Identify which cell holds the provided text, then report its [x, y] central coordinate. 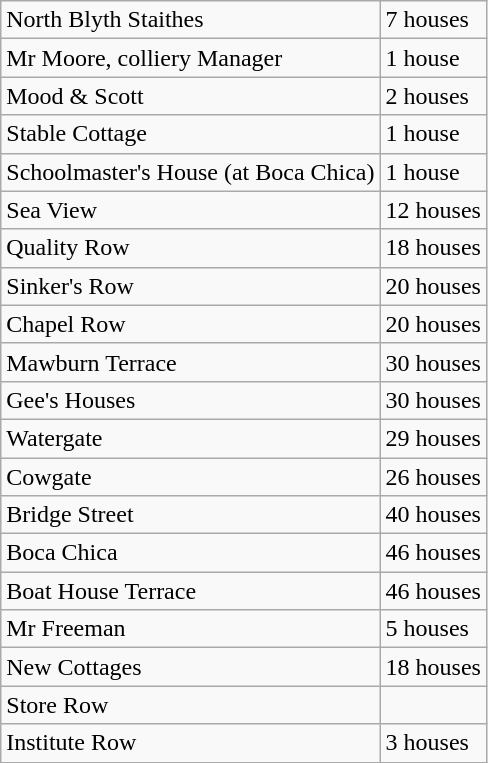
40 houses [433, 515]
26 houses [433, 477]
Stable Cottage [190, 134]
Mr Moore, colliery Manager [190, 58]
7 houses [433, 20]
Mawburn Terrace [190, 362]
North Blyth Staithes [190, 20]
Quality Row [190, 248]
Boca Chica [190, 553]
Mood & Scott [190, 96]
Schoolmaster's House (at Boca Chica) [190, 172]
Sinker's Row [190, 286]
12 houses [433, 210]
Watergate [190, 438]
5 houses [433, 629]
Mr Freeman [190, 629]
Chapel Row [190, 324]
29 houses [433, 438]
Boat House Terrace [190, 591]
Store Row [190, 705]
Gee's Houses [190, 400]
Cowgate [190, 477]
Sea View [190, 210]
3 houses [433, 743]
Institute Row [190, 743]
2 houses [433, 96]
Bridge Street [190, 515]
New Cottages [190, 667]
